Locate the cell with the specified text and output its [x, y] center coordinate. 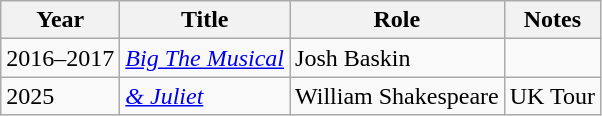
Big The Musical [205, 58]
UK Tour [552, 96]
2025 [60, 96]
2016–2017 [60, 58]
& Juliet [205, 96]
Josh Baskin [398, 58]
William Shakespeare [398, 96]
Notes [552, 20]
Role [398, 20]
Title [205, 20]
Year [60, 20]
